From the cell containing the given text, extract its center point as [X, Y] coordinate. 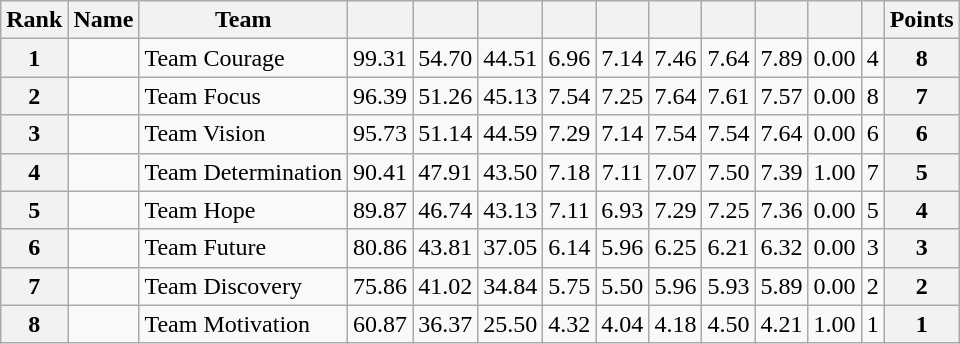
4.21 [782, 324]
45.13 [510, 96]
4.18 [676, 324]
43.13 [510, 210]
Team Vision [244, 134]
7.57 [782, 96]
6.25 [676, 248]
7.46 [676, 58]
37.05 [510, 248]
54.70 [446, 58]
Name [104, 20]
6.14 [570, 248]
25.50 [510, 324]
Team Hope [244, 210]
4.50 [728, 324]
96.39 [380, 96]
34.84 [510, 286]
46.74 [446, 210]
5.50 [622, 286]
6.32 [782, 248]
41.02 [446, 286]
7.07 [676, 172]
43.81 [446, 248]
7.18 [570, 172]
Team Determination [244, 172]
7.61 [728, 96]
6.93 [622, 210]
5.89 [782, 286]
95.73 [380, 134]
4.04 [622, 324]
Rank [34, 20]
6.96 [570, 58]
Team Motivation [244, 324]
7.50 [728, 172]
Team Discovery [244, 286]
4.32 [570, 324]
Team [244, 20]
44.59 [510, 134]
7.89 [782, 58]
36.37 [446, 324]
80.86 [380, 248]
47.91 [446, 172]
Points [922, 20]
99.31 [380, 58]
Team Focus [244, 96]
5.93 [728, 286]
44.51 [510, 58]
6.21 [728, 248]
89.87 [380, 210]
75.86 [380, 286]
7.39 [782, 172]
90.41 [380, 172]
51.26 [446, 96]
Team Courage [244, 58]
51.14 [446, 134]
43.50 [510, 172]
5.75 [570, 286]
60.87 [380, 324]
Team Future [244, 248]
7.36 [782, 210]
